For the text-containing cell, return its midpoint in [X, Y] coordinate format. 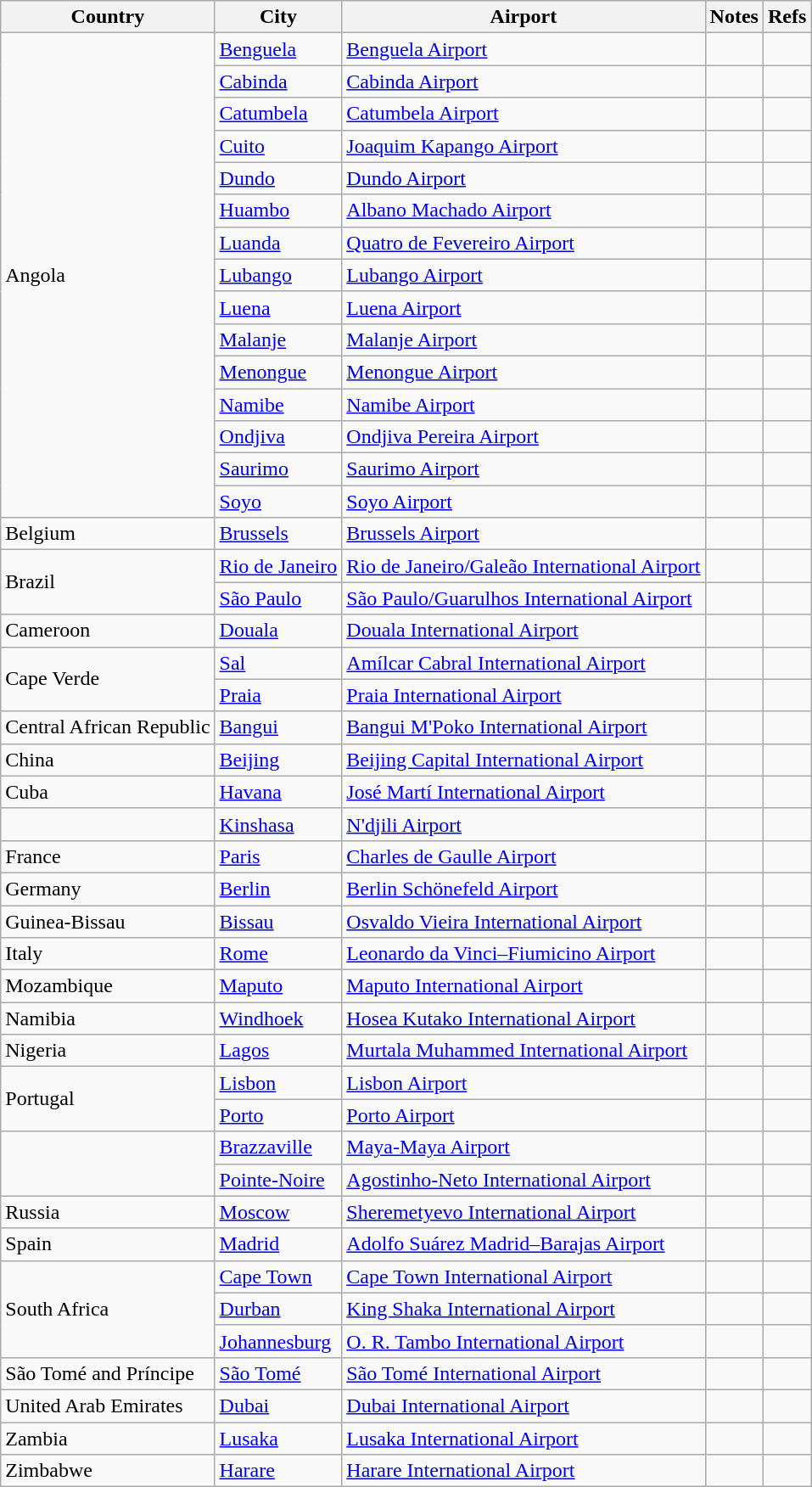
Pointe-Noire [278, 1180]
Namibia [108, 1018]
Lubango [278, 275]
Porto [278, 1115]
Rome [278, 954]
Luena Airport [524, 307]
Beijing [278, 760]
Russia [108, 1212]
Douala International Airport [524, 631]
Cabinda [278, 81]
Zambia [108, 1439]
Johannesburg [278, 1341]
Leonardo da Vinci–Fiumicino Airport [524, 954]
Airport [524, 17]
Brazzaville [278, 1148]
Hosea Kutako International Airport [524, 1018]
Durban [278, 1309]
Country [108, 17]
Kinshasa [278, 824]
Adolfo Suárez Madrid–Barajas Airport [524, 1244]
Bangui [278, 727]
Luanda [278, 243]
Bangui M'Poko International Airport [524, 727]
Joaquim Kapango Airport [524, 146]
Angola [108, 275]
Soyo [278, 502]
São Tomé International Airport [524, 1373]
Brazil [108, 582]
Lisbon [278, 1083]
Cuito [278, 146]
Guinea-Bissau [108, 921]
Ondjiva [278, 437]
Menongue [278, 372]
United Arab Emirates [108, 1406]
Praia [278, 695]
Douala [278, 631]
São Paulo/Guarulhos International Airport [524, 598]
Italy [108, 954]
Germany [108, 889]
Lubango Airport [524, 275]
Ondjiva Pereira Airport [524, 437]
Harare [278, 1471]
Osvaldo Vieira International Airport [524, 921]
Amílcar Cabral International Airport [524, 663]
Cuba [108, 792]
Albano Machado Airport [524, 210]
Berlin Schönefeld Airport [524, 889]
Maputo [278, 986]
Sheremetyevo International Airport [524, 1212]
Malanje [278, 339]
Cameroon [108, 631]
Luena [278, 307]
Belgium [108, 534]
São Tomé [278, 1373]
Paris [278, 856]
José Martí International Airport [524, 792]
Spain [108, 1244]
São Paulo [278, 598]
Cabinda Airport [524, 81]
Lusaka [278, 1439]
Brussels Airport [524, 534]
Dubai [278, 1406]
China [108, 760]
Maya-Maya Airport [524, 1148]
Murtala Muhammed International Airport [524, 1051]
Brussels [278, 534]
Saurimo Airport [524, 469]
O. R. Tambo International Airport [524, 1341]
Harare International Airport [524, 1471]
Lisbon Airport [524, 1083]
Maputo International Airport [524, 986]
Notes [734, 17]
Agostinho-Neto International Airport [524, 1180]
Benguela [278, 49]
Charles de Gaulle Airport [524, 856]
City [278, 17]
Catumbela Airport [524, 114]
Lagos [278, 1051]
Praia International Airport [524, 695]
Portugal [108, 1099]
Cape Verde [108, 679]
Madrid [278, 1244]
Malanje Airport [524, 339]
Bissau [278, 921]
King Shaka International Airport [524, 1309]
Rio de Janeiro/Galeão International Airport [524, 566]
Sal [278, 663]
Central African Republic [108, 727]
N'djili Airport [524, 824]
Menongue Airport [524, 372]
São Tomé and Príncipe [108, 1373]
Havana [278, 792]
Windhoek [278, 1018]
Refs [787, 17]
Nigeria [108, 1051]
Mozambique [108, 986]
Cape Town [278, 1277]
Saurimo [278, 469]
Catumbela [278, 114]
Benguela Airport [524, 49]
Beijing Capital International Airport [524, 760]
Rio de Janeiro [278, 566]
Huambo [278, 210]
France [108, 856]
Lusaka International Airport [524, 1439]
Dubai International Airport [524, 1406]
Moscow [278, 1212]
Dundo Airport [524, 178]
Berlin [278, 889]
Namibe Airport [524, 405]
Soyo Airport [524, 502]
Quatro de Fevereiro Airport [524, 243]
Porto Airport [524, 1115]
Zimbabwe [108, 1471]
South Africa [108, 1309]
Cape Town International Airport [524, 1277]
Dundo [278, 178]
Namibe [278, 405]
